Scan for the cell matching the given text and deliver its (x, y) coordinate at center. 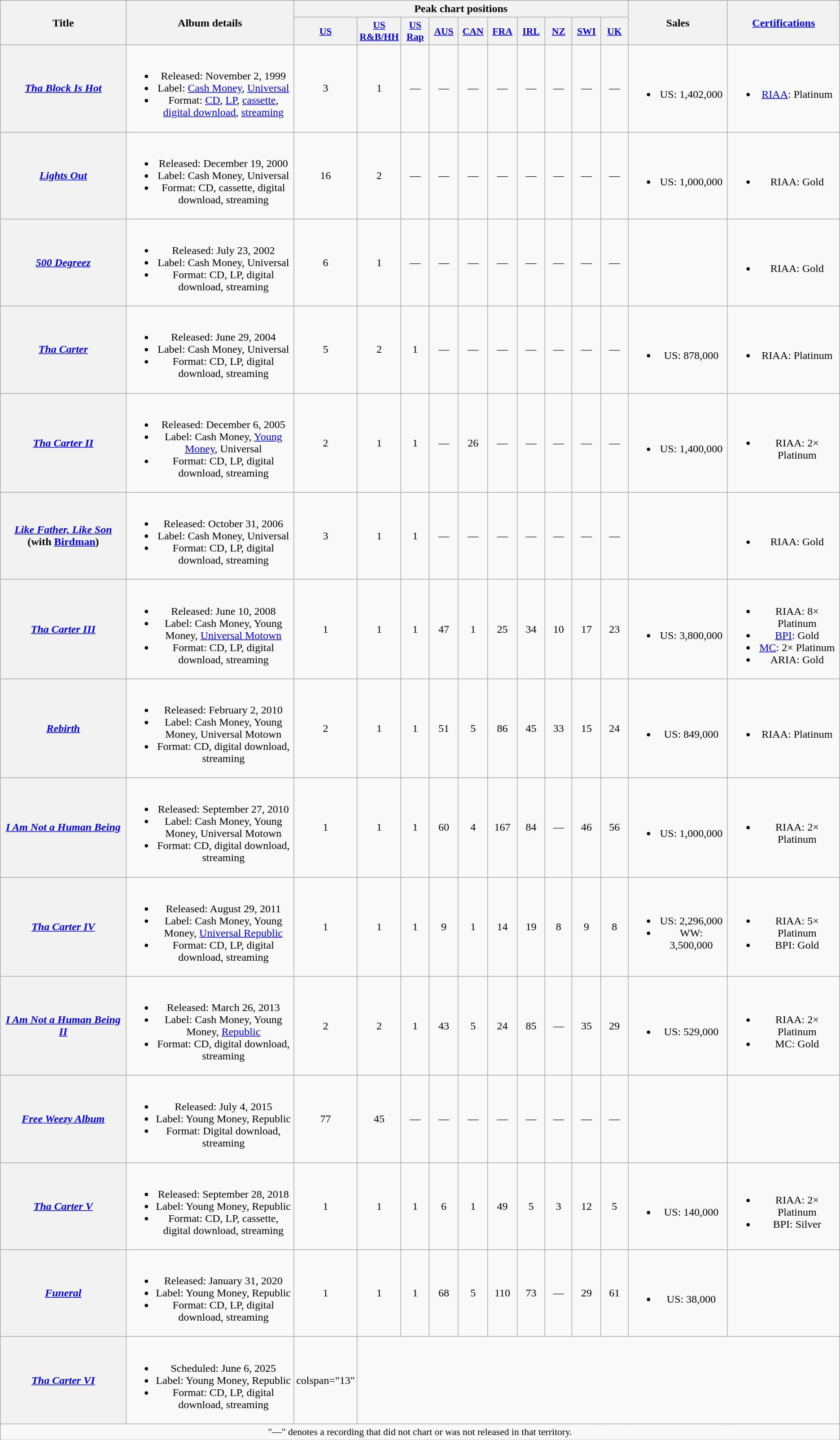
Released: September 27, 2010Label: Cash Money, Young Money, Universal MotownFormat: CD, digital download, streaming (210, 827)
I Am Not a Human Being II (63, 1026)
17 (586, 629)
USRap (416, 31)
Released: August 29, 2011Label: Cash Money, Young Money, Universal RepublicFormat: CD, LP, digital download, streaming (210, 926)
I Am Not a Human Being (63, 827)
Tha Carter V (63, 1206)
US (326, 31)
Released: September 28, 2018Label: Young Money, RepublicFormat: CD, LP, cassette, digital download, streaming (210, 1206)
Tha Carter II (63, 442)
Released: December 6, 2005Label: Cash Money, Young Money, UniversalFormat: CD, LP, digital download, streaming (210, 442)
NZ (559, 31)
Tha Carter III (63, 629)
Album details (210, 22)
US: 1,400,000 (678, 442)
34 (531, 629)
RIAA: 8× PlatinumBPI: GoldMC: 2× PlatinumARIA: Gold (783, 629)
77 (326, 1119)
23 (615, 629)
167 (503, 827)
Like Father, Like Son(with Birdman) (63, 536)
60 (444, 827)
46 (586, 827)
Released: July 23, 2002Label: Cash Money, UniversalFormat: CD, LP, digital download, streaming (210, 263)
US: 849,000 (678, 728)
51 (444, 728)
49 (503, 1206)
Released: February 2, 2010Label: Cash Money, Young Money, Universal MotownFormat: CD, digital download, streaming (210, 728)
Title (63, 22)
33 (559, 728)
"—" denotes a recording that did not chart or was not released in that territory. (420, 1432)
SWI (586, 31)
Released: July 4, 2015Label: Young Money, RepublicFormat: Digital download, streaming (210, 1119)
RIAA: 2× PlatinumBPI: Silver (783, 1206)
US: 878,000 (678, 350)
16 (326, 175)
US: 38,000 (678, 1293)
US: 140,000 (678, 1206)
US: 3,800,000 (678, 629)
FRA (503, 31)
61 (615, 1293)
UK (615, 31)
86 (503, 728)
Certifications (783, 22)
CAN (473, 31)
56 (615, 827)
RIAA: 2× PlatinumMC: Gold (783, 1026)
Tha Block Is Hot (63, 88)
Lights Out (63, 175)
84 (531, 827)
colspan="13" (326, 1380)
25 (503, 629)
4 (473, 827)
68 (444, 1293)
AUS (444, 31)
Scheduled: June 6, 2025Label: Young Money, RepublicFormat: CD, LP, digital download, streaming (210, 1380)
85 (531, 1026)
47 (444, 629)
Tha Carter IV (63, 926)
US: 2,296,000WW: 3,500,000 (678, 926)
10 (559, 629)
Tha Carter VI (63, 1380)
Released: June 10, 2008Label: Cash Money, Young Money, Universal MotownFormat: CD, LP, digital download, streaming (210, 629)
14 (503, 926)
Peak chart positions (461, 9)
Released: January 31, 2020Label: Young Money, RepublicFormat: CD, LP, digital download, streaming (210, 1293)
RIAA: 5× PlatinumBPI: Gold (783, 926)
Released: December 19, 2000Label: Cash Money, UniversalFormat: CD, cassette, digital download, streaming (210, 175)
Rebirth (63, 728)
500 Degreez (63, 263)
US: 1,402,000 (678, 88)
19 (531, 926)
Tha Carter (63, 350)
US: 529,000 (678, 1026)
15 (586, 728)
73 (531, 1293)
IRL (531, 31)
Released: November 2, 1999Label: Cash Money, UniversalFormat: CD, LP, cassette, digital download, streaming (210, 88)
Free Weezy Album (63, 1119)
43 (444, 1026)
35 (586, 1026)
12 (586, 1206)
Released: October 31, 2006Label: Cash Money, UniversalFormat: CD, LP, digital download, streaming (210, 536)
Released: March 26, 2013Label: Cash Money, Young Money, RepublicFormat: CD, digital download, streaming (210, 1026)
110 (503, 1293)
USR&B/HH (379, 31)
Sales (678, 22)
Funeral (63, 1293)
26 (473, 442)
Released: June 29, 2004Label: Cash Money, UniversalFormat: CD, LP, digital download, streaming (210, 350)
